Determine the (X, Y) coordinate at the center of the cell enclosing the given text.  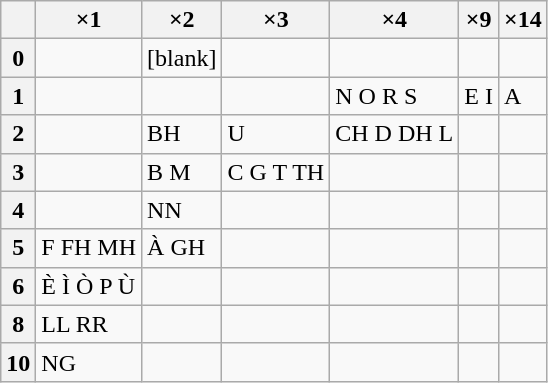
4 (18, 210)
NN (182, 210)
×3 (276, 20)
CH D DH L (394, 134)
×1 (89, 20)
3 (18, 172)
LL RR (89, 324)
È Ì Ò P Ù (89, 286)
NG (89, 362)
B M (182, 172)
F FH MH (89, 248)
5 (18, 248)
U (276, 134)
N O R S (394, 96)
×4 (394, 20)
2 (18, 134)
6 (18, 286)
8 (18, 324)
À GH (182, 248)
BH (182, 134)
0 (18, 58)
E I (479, 96)
×14 (524, 20)
C G T TH (276, 172)
×9 (479, 20)
[blank] (182, 58)
×2 (182, 20)
A (524, 96)
1 (18, 96)
10 (18, 362)
